For the text-containing cell, return its midpoint in (x, y) coordinate format. 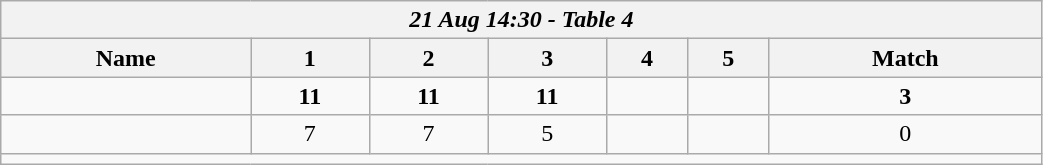
1 (310, 58)
4 (648, 58)
Match (906, 58)
2 (428, 58)
21 Aug 14:30 - Table 4 (522, 20)
0 (906, 134)
Name (126, 58)
